Locate the cell with the specified text and output its (X, Y) center coordinate. 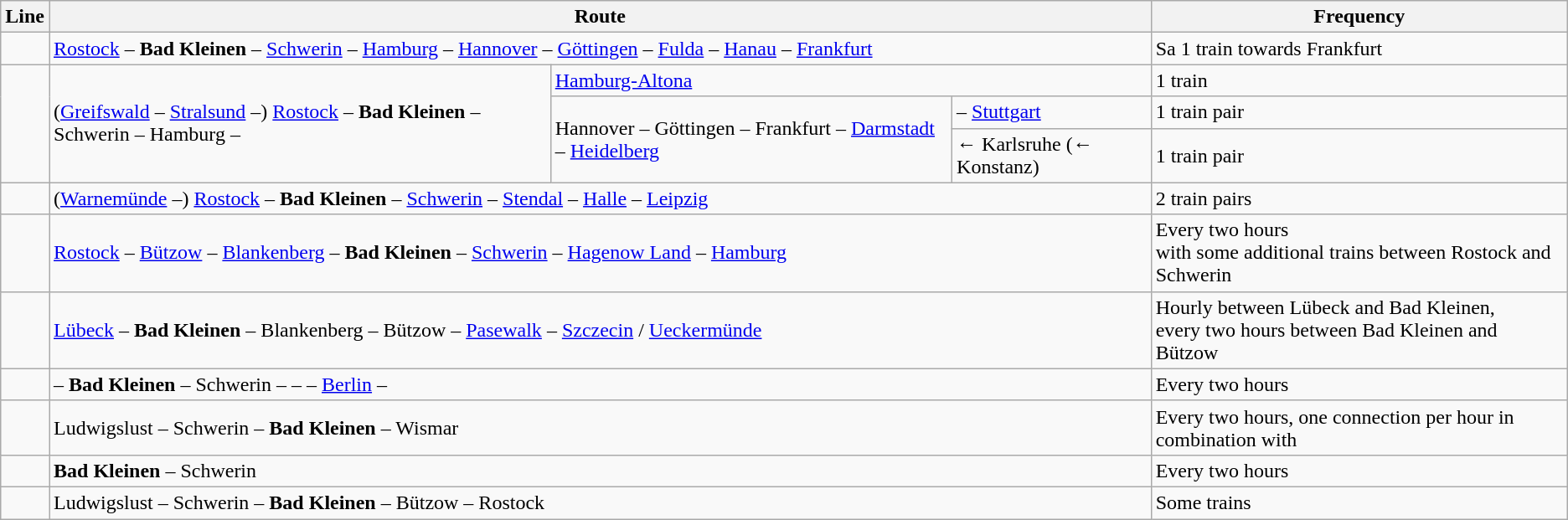
(Warnemünde –) Rostock – Bad Kleinen – Schwerin – Stendal – Halle – Leipzig (600, 198)
Route (600, 17)
Hannover – Göttingen – Frankfurt – Darmstadt – Heidelberg (750, 139)
Rostock – Bad Kleinen – Schwerin – Hamburg – Hannover – Göttingen – Fulda – Hanau – Frankfurt (600, 49)
Some trains (1359, 502)
Sa 1 train towards Frankfurt (1359, 49)
Hamburg-Altona (851, 80)
2 train pairs (1359, 198)
– Bad Kleinen – Schwerin – – – Berlin – (600, 384)
Every two hourswith some additional trains between Rostock and Schwerin (1359, 253)
(Greifswald – Stralsund –) Rostock – Bad Kleinen – Schwerin – Hamburg – (300, 124)
Ludwigslust – Schwerin – Bad Kleinen – Bützow – Rostock (600, 502)
Ludwigslust – Schwerin – Bad Kleinen – Wismar (600, 427)
– Stuttgart (1052, 112)
1 train (1359, 80)
Hourly between Lübeck and Bad Kleinen, every two hours between Bad Kleinen and Bützow (1359, 330)
Lübeck – Bad Kleinen – Blankenberg – Bützow – Pasewalk – Szczecin / Ueckermünde (600, 330)
Every two hours, one connection per hour in combination with (1359, 427)
Bad Kleinen – Schwerin (600, 471)
← Karlsruhe (← Konstanz) (1052, 156)
Line (25, 17)
Rostock – Bützow – Blankenberg – Bad Kleinen – Schwerin – Hagenow Land – Hamburg (600, 253)
Frequency (1359, 17)
